Determine the (x, y) coordinate at the center of the cell enclosing the given text.  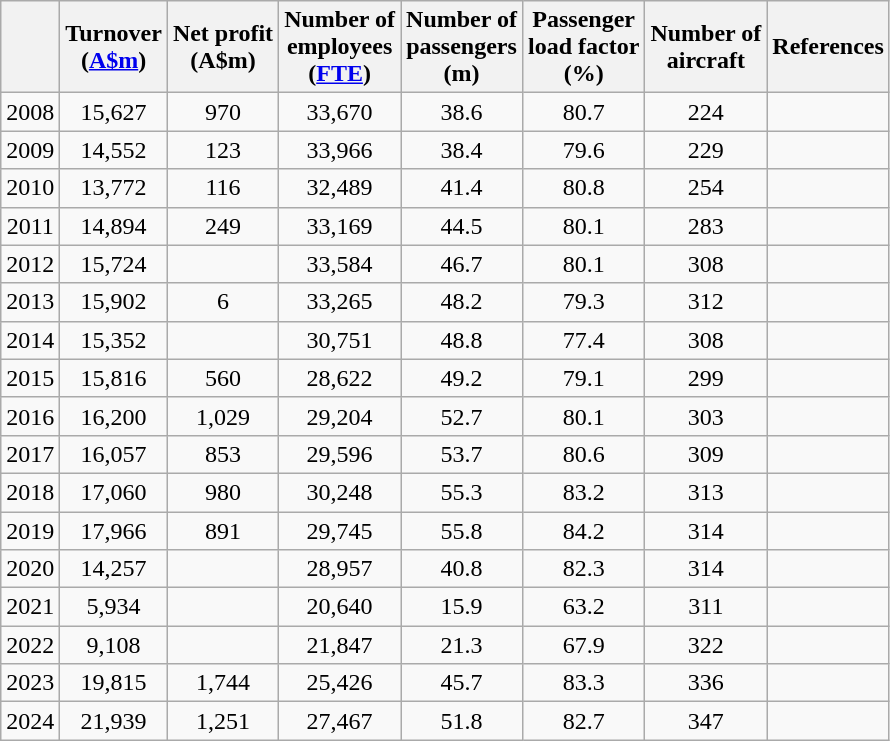
249 (222, 226)
79.1 (583, 378)
2011 (30, 226)
21,847 (340, 645)
1,029 (222, 416)
2012 (30, 264)
2023 (30, 683)
2010 (30, 188)
17,966 (114, 531)
77.4 (583, 340)
19,815 (114, 683)
49.2 (462, 378)
41.4 (462, 188)
2015 (30, 378)
63.2 (583, 607)
15.9 (462, 607)
15,352 (114, 340)
Turnover(A$m) (114, 47)
309 (706, 454)
29,745 (340, 531)
980 (222, 492)
29,204 (340, 416)
347 (706, 721)
55.3 (462, 492)
38.4 (462, 150)
21.3 (462, 645)
38.6 (462, 112)
Number ofpassengers(m) (462, 47)
13,772 (114, 188)
2024 (30, 721)
560 (222, 378)
82.7 (583, 721)
322 (706, 645)
15,816 (114, 378)
116 (222, 188)
55.8 (462, 531)
15,724 (114, 264)
891 (222, 531)
33,584 (340, 264)
80.6 (583, 454)
28,957 (340, 569)
33,265 (340, 302)
46.7 (462, 264)
Net profit(A$m) (222, 47)
14,552 (114, 150)
311 (706, 607)
80.7 (583, 112)
2019 (30, 531)
283 (706, 226)
83.2 (583, 492)
33,966 (340, 150)
33,670 (340, 112)
2022 (30, 645)
25,426 (340, 683)
970 (222, 112)
336 (706, 683)
44.5 (462, 226)
30,751 (340, 340)
16,200 (114, 416)
2014 (30, 340)
32,489 (340, 188)
52.7 (462, 416)
299 (706, 378)
9,108 (114, 645)
21,939 (114, 721)
6 (222, 302)
28,622 (340, 378)
40.8 (462, 569)
2020 (30, 569)
29,596 (340, 454)
53.7 (462, 454)
Passengerload factor(%) (583, 47)
82.3 (583, 569)
79.3 (583, 302)
27,467 (340, 721)
48.2 (462, 302)
17,060 (114, 492)
2009 (30, 150)
254 (706, 188)
1,251 (222, 721)
51.8 (462, 721)
229 (706, 150)
312 (706, 302)
67.9 (583, 645)
79.6 (583, 150)
2018 (30, 492)
83.3 (583, 683)
16,057 (114, 454)
14,257 (114, 569)
Number ofemployees(FTE) (340, 47)
14,894 (114, 226)
2008 (30, 112)
15,627 (114, 112)
2021 (30, 607)
30,248 (340, 492)
5,934 (114, 607)
853 (222, 454)
1,744 (222, 683)
224 (706, 112)
48.8 (462, 340)
2013 (30, 302)
84.2 (583, 531)
2017 (30, 454)
313 (706, 492)
45.7 (462, 683)
References (828, 47)
20,640 (340, 607)
303 (706, 416)
80.8 (583, 188)
15,902 (114, 302)
Number ofaircraft (706, 47)
33,169 (340, 226)
123 (222, 150)
2016 (30, 416)
